Scan for the cell matching the given text and deliver its [x, y] coordinate at center. 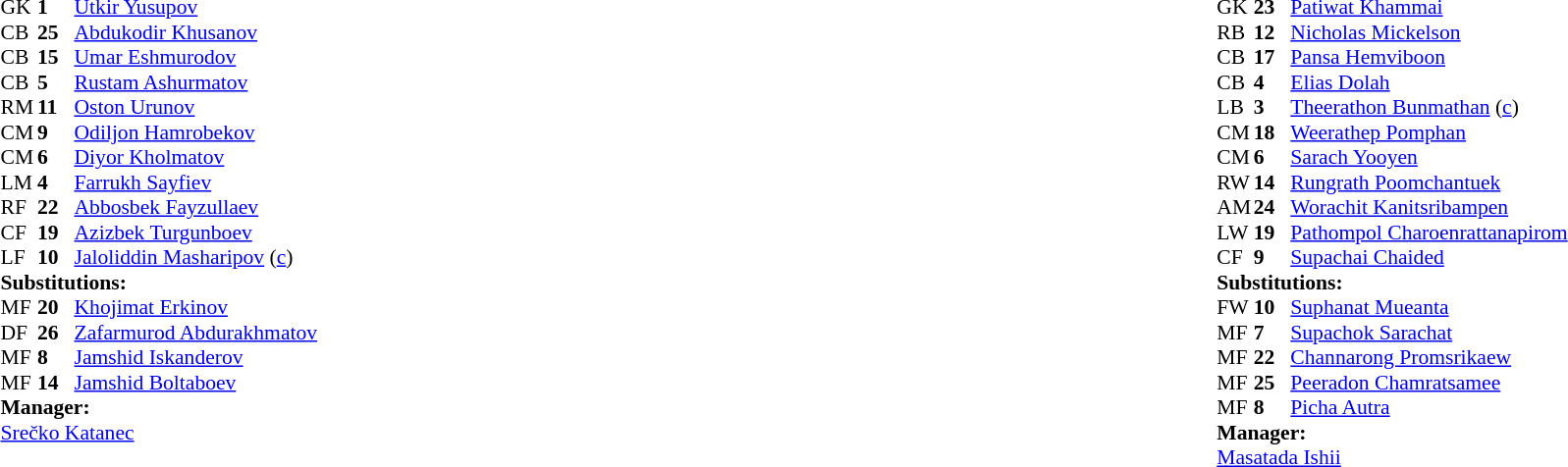
Nicholas Mickelson [1429, 32]
Azizbek Turgunboev [196, 233]
11 [56, 107]
Picha Autra [1429, 407]
Rustam Ashurmatov [196, 82]
RF [19, 207]
18 [1272, 132]
RB [1235, 32]
Farrukh Sayfiev [196, 182]
Srečko Katanec [159, 433]
Abdukodir Khusanov [196, 32]
Sarach Yooyen [1429, 158]
Theerathon Bunmathan (c) [1429, 107]
Jaloliddin Masharipov (c) [196, 258]
Jamshid Boltaboev [196, 383]
LW [1235, 233]
Jamshid Iskanderov [196, 358]
7 [1272, 333]
LB [1235, 107]
DF [19, 333]
3 [1272, 107]
Abbosbek Fayzullaev [196, 207]
Khojimat Erkinov [196, 307]
Diyor Kholmatov [196, 158]
24 [1272, 207]
Oston Urunov [196, 107]
15 [56, 58]
Elias Dolah [1429, 82]
RW [1235, 182]
26 [56, 333]
Rungrath Poomchantuek [1429, 182]
Suphanat Mueanta [1429, 307]
Umar Eshmurodov [196, 58]
5 [56, 82]
FW [1235, 307]
LF [19, 258]
AM [1235, 207]
Supachok Sarachat [1429, 333]
Pansa Hemviboon [1429, 58]
Odiljon Hamrobekov [196, 132]
Peeradon Chamratsamee [1429, 383]
RM [19, 107]
Worachit Kanitsribampen [1429, 207]
Channarong Promsrikaew [1429, 358]
LM [19, 182]
17 [1272, 58]
Weerathep Pomphan [1429, 132]
20 [56, 307]
12 [1272, 32]
Pathompol Charoenrattanapirom [1429, 233]
Zafarmurod Abdurakhmatov [196, 333]
Supachai Chaided [1429, 258]
